Output the [x, y] coordinate of the center of the cell containing the given text.  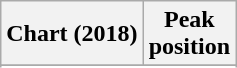
Chart (2018) [72, 34]
Peak position [189, 34]
